Locate the cell with the specified text and output its (x, y) center coordinate. 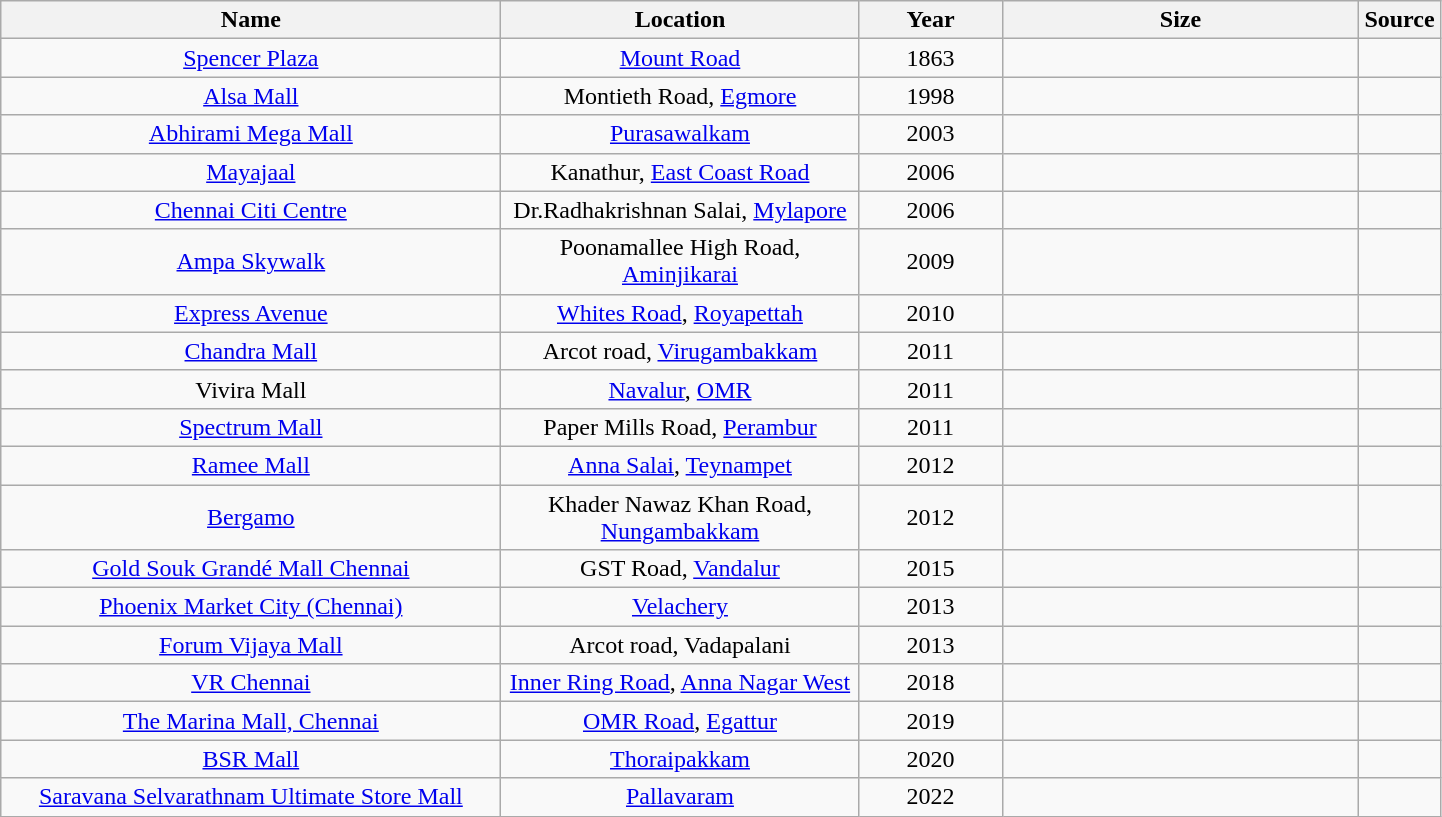
Khader Nawaz Khan Road, Nungambakkam (680, 516)
Poonamallee High Road, Aminjikarai (680, 262)
Thoraipakkam (680, 759)
Chennai Citi Centre (251, 210)
Ampa Skywalk (251, 262)
Mayajaal (251, 172)
Express Avenue (251, 313)
1998 (930, 96)
Vivira Mall (251, 389)
Mount Road (680, 58)
Spencer Plaza (251, 58)
2022 (930, 797)
Source (1400, 20)
VR Chennai (251, 683)
Alsa Mall (251, 96)
Inner Ring Road, Anna Nagar West (680, 683)
OMR Road, Egattur (680, 721)
Arcot road, Virugambakkam (680, 351)
1863 (930, 58)
Abhirami Mega Mall (251, 134)
Phoenix Market City (Chennai) (251, 607)
Spectrum Mall (251, 427)
Ramee Mall (251, 465)
Location (680, 20)
Kanathur, East Coast Road (680, 172)
2018 (930, 683)
Purasawalkam (680, 134)
Name (251, 20)
Saravana Selvarathnam Ultimate Store Mall (251, 797)
2003 (930, 134)
Anna Salai, Teynampet (680, 465)
Navalur, OMR (680, 389)
Gold Souk Grandé Mall Chennai (251, 569)
2015 (930, 569)
2019 (930, 721)
Paper Mills Road, Perambur (680, 427)
Arcot road, Vadapalani (680, 645)
GST Road, Vandalur (680, 569)
Velachery (680, 607)
Chandra Mall (251, 351)
2009 (930, 262)
The Marina Mall, Chennai (251, 721)
Year (930, 20)
Dr.Radhakrishnan Salai, Mylapore (680, 210)
Forum Vijaya Mall (251, 645)
Whites Road, Royapettah (680, 313)
Montieth Road, Egmore (680, 96)
Pallavaram (680, 797)
Size (1180, 20)
2020 (930, 759)
2010 (930, 313)
Bergamo (251, 516)
BSR Mall (251, 759)
